Search for the cell housing the specified text and yield its [X, Y] center coordinate. 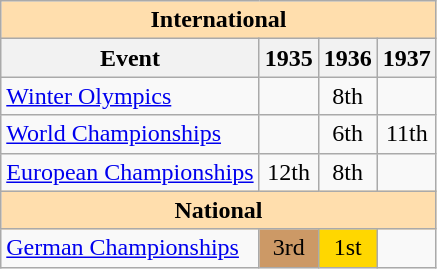
12th [288, 172]
11th [406, 134]
World Championships [130, 134]
Event [130, 58]
German Championships [130, 248]
1937 [406, 58]
3rd [288, 248]
1st [348, 248]
International [219, 20]
National [219, 210]
6th [348, 134]
European Championships [130, 172]
1936 [348, 58]
Winter Olympics [130, 96]
1935 [288, 58]
